Provide the [X, Y] coordinate of the cell's center where the given text is located.  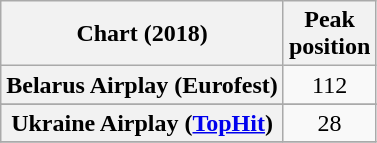
Chart (2018) [142, 34]
Belarus Airplay (Eurofest) [142, 85]
28 [329, 123]
Ukraine Airplay (TopHit) [142, 123]
Peakposition [329, 34]
112 [329, 85]
